Extract the (X, Y) coordinate from the center of the cell holding the provided text.  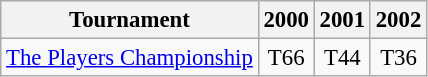
The Players Championship (130, 58)
T44 (342, 58)
2001 (342, 20)
2002 (398, 20)
T66 (286, 58)
T36 (398, 58)
2000 (286, 20)
Tournament (130, 20)
